Capture the cell that displays the provided text and extract its (x, y) central coordinate. 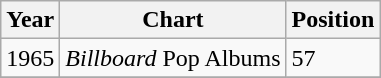
Position (333, 20)
Year (30, 20)
57 (333, 58)
1965 (30, 58)
Chart (173, 20)
Billboard Pop Albums (173, 58)
